Provide the [x, y] coordinate of the cell's center where the given text is located.  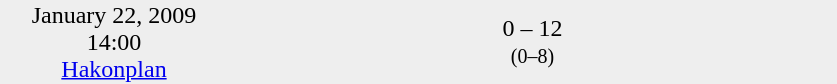
0 – 12 (0–8) [532, 42]
January 22, 200914:00Hakonplan [114, 42]
